Identify which cell holds the provided text, then report its (X, Y) central coordinate. 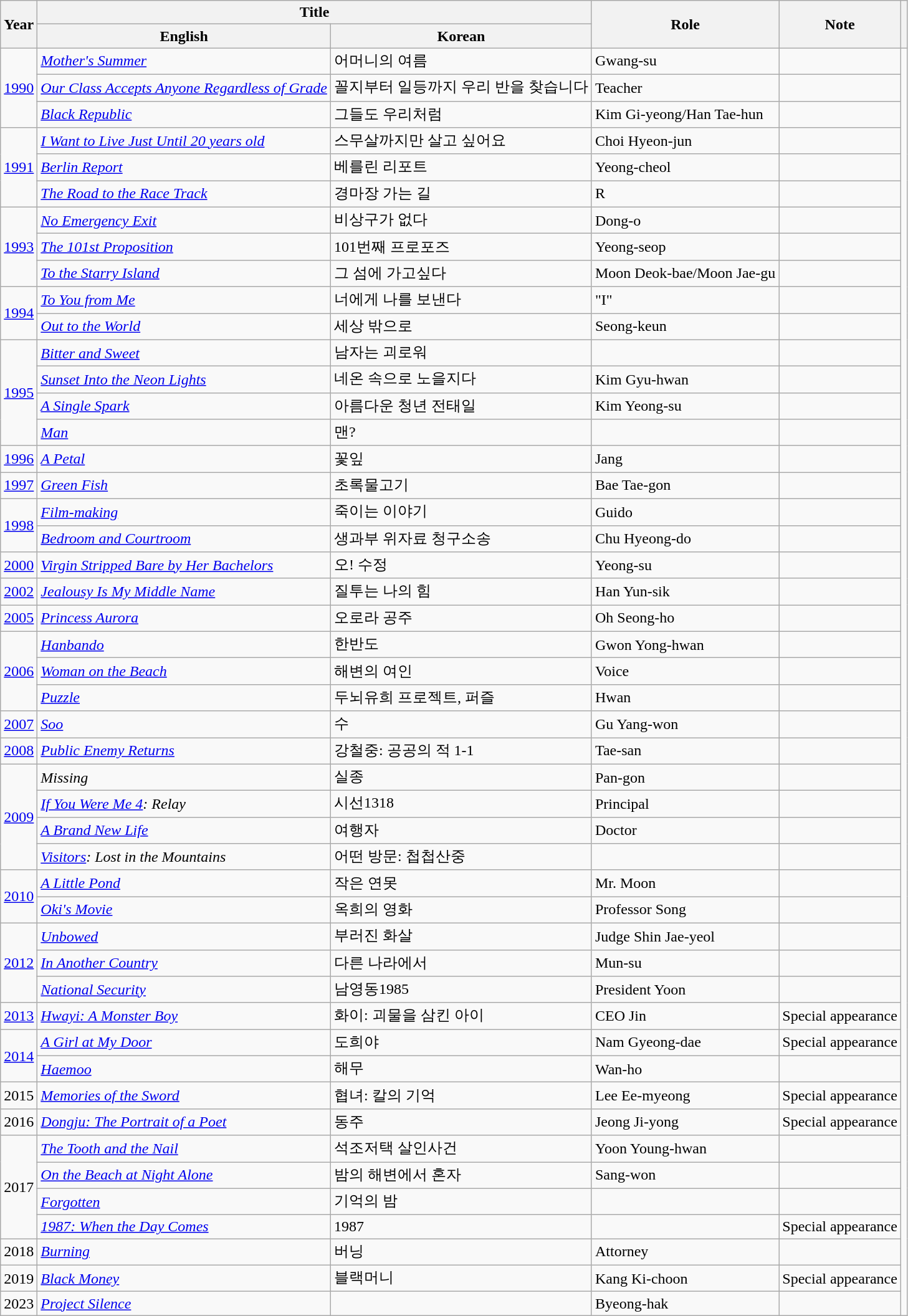
Sunset Into the Neon Lights (184, 380)
Berlin Report (184, 167)
2015 (19, 1095)
Forgotten (184, 1201)
경마장 가는 길 (461, 194)
Mun-su (685, 963)
질투는 나의 힘 (461, 592)
1993 (19, 247)
Woman on the Beach (184, 672)
Note (840, 24)
2014 (19, 1056)
베를린 리포트 (461, 167)
Yeong-su (685, 566)
Yeong-cheol (685, 167)
세상 밖으로 (461, 327)
Soo (184, 724)
2023 (19, 1304)
Green Fish (184, 486)
Pan-gon (685, 778)
CEO Jin (685, 1016)
Byeong-hak (685, 1304)
Attorney (685, 1252)
2007 (19, 724)
Lee Ee-myeong (685, 1095)
동주 (461, 1122)
Virgin Stripped Bare by Her Bachelors (184, 566)
꽃잎 (461, 459)
한반도 (461, 644)
1987: When the Day Comes (184, 1227)
오로라 공주 (461, 618)
초록물고기 (461, 486)
Man (184, 432)
버닝 (461, 1252)
Gwang-su (685, 61)
Mr. Moon (685, 884)
어떤 방문: 첩첩산중 (461, 857)
Kang Ki-choon (685, 1279)
In Another Country (184, 963)
2017 (19, 1187)
여행자 (461, 830)
Teacher (685, 87)
시선1318 (461, 804)
Sang-won (685, 1175)
1997 (19, 486)
두뇌유희 프로젝트, 퍼즐 (461, 698)
President Yoon (685, 989)
옥희의 영화 (461, 910)
Voice (685, 672)
2008 (19, 751)
Hanbando (184, 644)
오! 수정 (461, 566)
1996 (19, 459)
Jang (685, 459)
남자는 괴로워 (461, 353)
생과부 위자료 청구소송 (461, 538)
Korean (461, 36)
A Little Pond (184, 884)
To the Starry Island (184, 273)
Bedroom and Courtroom (184, 538)
Oki's Movie (184, 910)
Out to the World (184, 327)
2005 (19, 618)
비상구가 없다 (461, 221)
2016 (19, 1122)
Black Money (184, 1279)
A Petal (184, 459)
맨? (461, 432)
2002 (19, 592)
Seong-keun (685, 327)
2000 (19, 566)
1994 (19, 313)
2010 (19, 896)
Guido (685, 512)
Han Yun-sik (685, 592)
The Tooth and the Nail (184, 1149)
Hwayi: A Monster Boy (184, 1016)
2006 (19, 671)
101번째 프로포즈 (461, 247)
English (184, 36)
A Brand New Life (184, 830)
Memories of the Sword (184, 1095)
Kim Gyu-hwan (685, 380)
1998 (19, 525)
도희야 (461, 1043)
1987 (461, 1227)
Haemoo (184, 1069)
해무 (461, 1069)
No Emergency Exit (184, 221)
네온 속으로 노을지다 (461, 380)
Oh Seong-ho (685, 618)
Role (685, 24)
밤의 해변에서 혼자 (461, 1175)
Kim Gi-yeong/Han Tae-hun (685, 115)
On the Beach at Night Alone (184, 1175)
Wan-ho (685, 1069)
Tae-san (685, 751)
Title (315, 12)
Bae Tae-gon (685, 486)
어머니의 여름 (461, 61)
Principal (685, 804)
Yoon Young-hwan (685, 1149)
R (685, 194)
The 101st Proposition (184, 247)
Judge Shin Jae-yeol (685, 936)
부러진 화살 (461, 936)
Public Enemy Returns (184, 751)
실종 (461, 778)
Film-making (184, 512)
수 (461, 724)
Kim Yeong-su (685, 406)
죽이는 이야기 (461, 512)
화이: 괴물을 삼킨 아이 (461, 1016)
꼴지부터 일등까지 우리 반을 찾습니다 (461, 87)
Moon Deok-bae/Moon Jae-gu (685, 273)
Doctor (685, 830)
Choi Hyeon-jun (685, 141)
Missing (184, 778)
아름다운 청년 전태일 (461, 406)
Burning (184, 1252)
Gu Yang-won (685, 724)
Puzzle (184, 698)
1995 (19, 393)
Mother's Summer (184, 61)
Dong-o (685, 221)
A Girl at My Door (184, 1043)
1990 (19, 88)
다른 나라에서 (461, 963)
To You from Me (184, 300)
강철중: 공공의 적 1-1 (461, 751)
남영동1985 (461, 989)
너에게 나를 보낸다 (461, 300)
Dongju: The Portrait of a Poet (184, 1122)
National Security (184, 989)
Jeong Ji-yong (685, 1122)
Princess Aurora (184, 618)
Project Silence (184, 1304)
기억의 밤 (461, 1201)
If You Were Me 4: Relay (184, 804)
Visitors: Lost in the Mountains (184, 857)
석조저택 살인사건 (461, 1149)
A Single Spark (184, 406)
Year (19, 24)
Nam Gyeong-dae (685, 1043)
Black Republic (184, 115)
그들도 우리처럼 (461, 115)
2012 (19, 963)
2009 (19, 817)
2013 (19, 1016)
The Road to the Race Track (184, 194)
Bitter and Sweet (184, 353)
Professor Song (685, 910)
Hwan (685, 698)
1991 (19, 168)
Our Class Accepts Anyone Regardless of Grade (184, 87)
"I" (685, 300)
Yeong-seop (685, 247)
블랙머니 (461, 1279)
Unbowed (184, 936)
Jealousy Is My Middle Name (184, 592)
해변의 여인 (461, 672)
2019 (19, 1279)
2018 (19, 1252)
작은 연못 (461, 884)
Gwon Yong-hwan (685, 644)
협녀: 칼의 기억 (461, 1095)
Chu Hyeong-do (685, 538)
I Want to Live Just Until 20 years old (184, 141)
스무살까지만 살고 싶어요 (461, 141)
그 섬에 가고싶다 (461, 273)
